Return [x, y] of the center of cell containing provided text 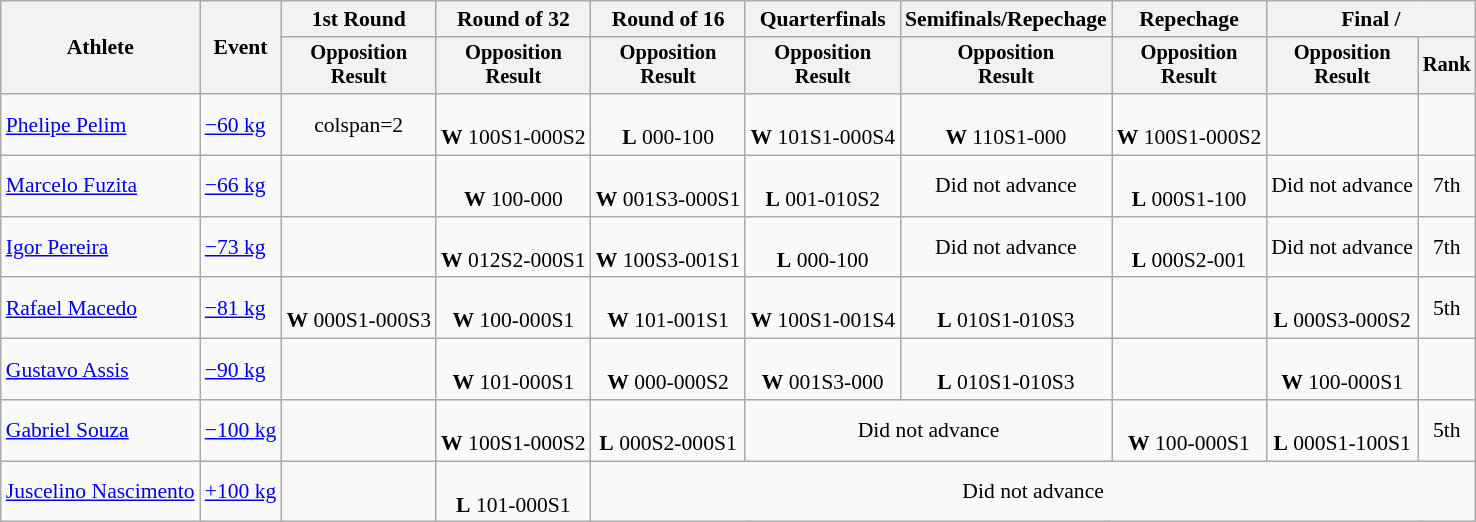
L 000S1-100S1 [1342, 430]
Athlete [100, 48]
−73 kg [241, 248]
W 001S3-000S1 [668, 186]
Juscelino Nascimento [100, 492]
−60 kg [241, 124]
Event [241, 48]
W 000S1-000S3 [358, 308]
W 110S1-000 [1006, 124]
Rafael Macedo [100, 308]
W 101-001S1 [668, 308]
W 001S3-000 [822, 370]
L 001-010S2 [822, 186]
L 000S1-100 [1190, 186]
Marcelo Fuzita [100, 186]
1st Round [358, 19]
W 100S1-001S4 [822, 308]
Quarterfinals [822, 19]
W 100S3-001S1 [668, 248]
L 000S2-001 [1190, 248]
Gustavo Assis [100, 370]
−66 kg [241, 186]
colspan=2 [358, 124]
+100 kg [241, 492]
Igor Pereira [100, 248]
Round of 32 [514, 19]
W 000-000S2 [668, 370]
−100 kg [241, 430]
Round of 16 [668, 19]
−90 kg [241, 370]
L 101-000S1 [514, 492]
Repechage [1190, 19]
Rank [1447, 66]
W 012S2-000S1 [514, 248]
Phelipe Pelim [100, 124]
Semifinals/Repechage [1006, 19]
−81 kg [241, 308]
Final / [1370, 19]
L 000S2-000S1 [668, 430]
W 101-000S1 [514, 370]
W 101S1-000S4 [822, 124]
L 000S3-000S2 [1342, 308]
Gabriel Souza [100, 430]
W 100-000 [514, 186]
